Detect which cell encompasses the target text, then output its [x, y] center coordinate. 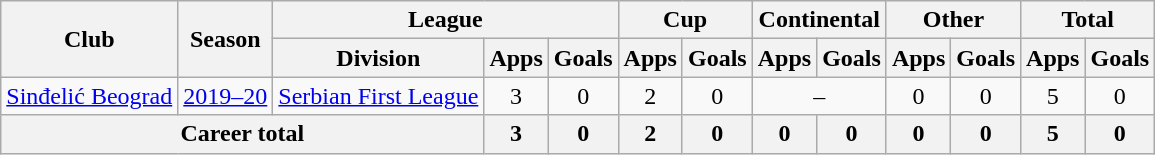
Career total [242, 134]
Club [90, 39]
Division [378, 58]
Season [226, 39]
Serbian First League [378, 96]
Sinđelić Beograd [90, 96]
Cup [685, 20]
– [819, 96]
Other [953, 20]
Total [1088, 20]
2019–20 [226, 96]
Continental [819, 20]
League [446, 20]
